Pinpoint the cell where the given text exists, returning its [x, y] midpoint coordinate. 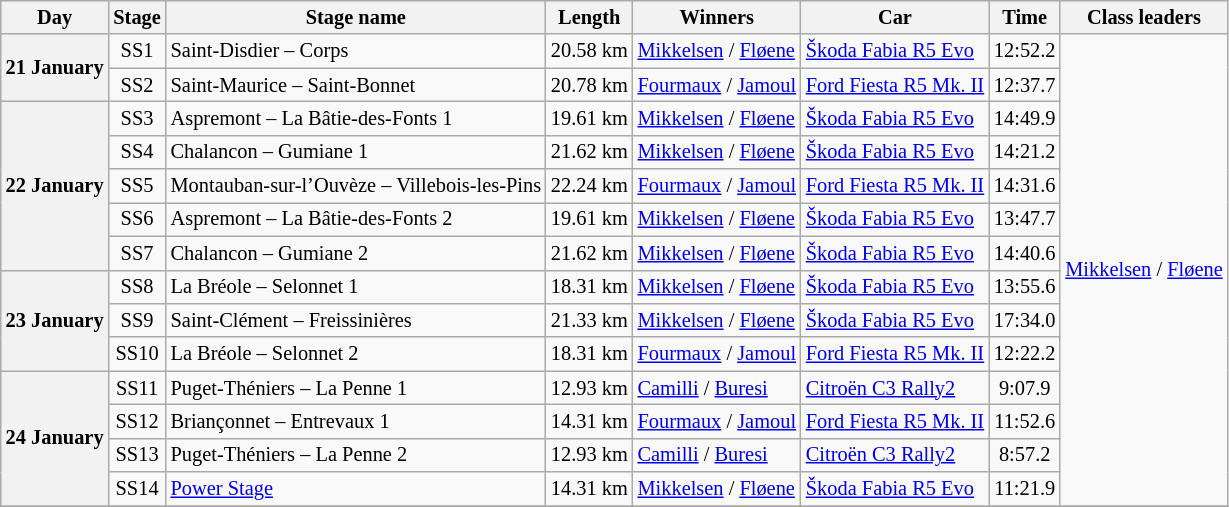
SS3 [136, 118]
11:21.9 [1024, 489]
Class leaders [1144, 17]
17:34.0 [1024, 320]
SS5 [136, 186]
SS14 [136, 489]
22 January [55, 185]
Saint-Disdier – Corps [356, 51]
Puget-Théniers – La Penne 2 [356, 455]
23 January [55, 320]
Time [1024, 17]
22.24 km [590, 186]
20.78 km [590, 85]
SS8 [136, 287]
Winners [717, 17]
Stage [136, 17]
12:37.7 [1024, 85]
Length [590, 17]
Chalancon – Gumiane 1 [356, 152]
Saint-Maurice – Saint-Bonnet [356, 85]
SS10 [136, 354]
Briançonnet – Entrevaux 1 [356, 421]
14:40.6 [1024, 253]
13:55.6 [1024, 287]
Aspremont – La Bâtie-des-Fonts 2 [356, 219]
Stage name [356, 17]
SS11 [136, 388]
SS1 [136, 51]
SS4 [136, 152]
21.33 km [590, 320]
Day [55, 17]
La Bréole – Selonnet 1 [356, 287]
Car [895, 17]
Aspremont – La Bâtie-des-Fonts 1 [356, 118]
12:22.2 [1024, 354]
24 January [55, 438]
8:57.2 [1024, 455]
SS2 [136, 85]
SS9 [136, 320]
SS12 [136, 421]
20.58 km [590, 51]
Montauban-sur-l’Ouvèze – Villebois-les-Pins [356, 186]
SS7 [136, 253]
14:21.2 [1024, 152]
11:52.6 [1024, 421]
21 January [55, 68]
14:49.9 [1024, 118]
SS6 [136, 219]
Chalancon – Gumiane 2 [356, 253]
La Bréole – Selonnet 2 [356, 354]
9:07.9 [1024, 388]
12:52.2 [1024, 51]
SS13 [136, 455]
Puget-Théniers – La Penne 1 [356, 388]
Power Stage [356, 489]
Saint-Clément – Freissinières [356, 320]
13:47.7 [1024, 219]
14:31.6 [1024, 186]
